Provide the [X, Y] coordinate of the cell's center where the given text is located.  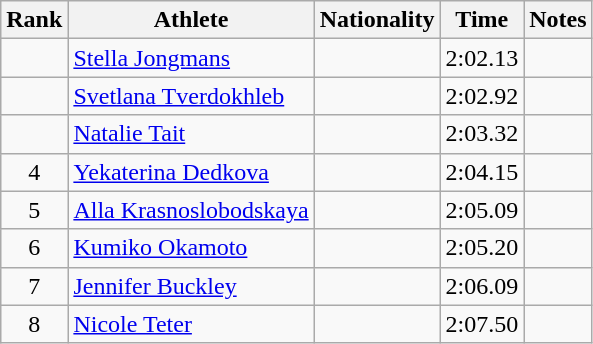
2:05.09 [482, 210]
Rank [34, 20]
Time [482, 20]
Athlete [191, 20]
2:05.20 [482, 248]
8 [34, 324]
Jennifer Buckley [191, 286]
Notes [558, 20]
Yekaterina Dedkova [191, 172]
2:02.13 [482, 58]
Alla Krasnoslobodskaya [191, 210]
Natalie Tait [191, 134]
2:04.15 [482, 172]
Nationality [377, 20]
Stella Jongmans [191, 58]
2:03.32 [482, 134]
Nicole Teter [191, 324]
5 [34, 210]
2:02.92 [482, 96]
4 [34, 172]
Kumiko Okamoto [191, 248]
Svetlana Tverdokhleb [191, 96]
7 [34, 286]
2:06.09 [482, 286]
6 [34, 248]
2:07.50 [482, 324]
